Detect which cell encompasses the target text, then output its (x, y) center coordinate. 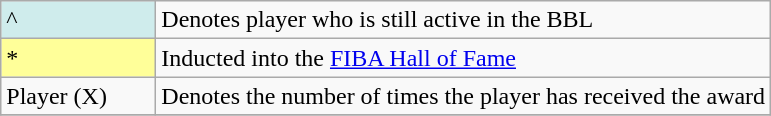
Denotes player who is still active in the BBL (464, 20)
Inducted into the FIBA Hall of Fame (464, 58)
Player (X) (78, 96)
^ (78, 20)
* (78, 58)
Denotes the number of times the player has received the award (464, 96)
